Return (X, Y) of the center of cell containing provided text 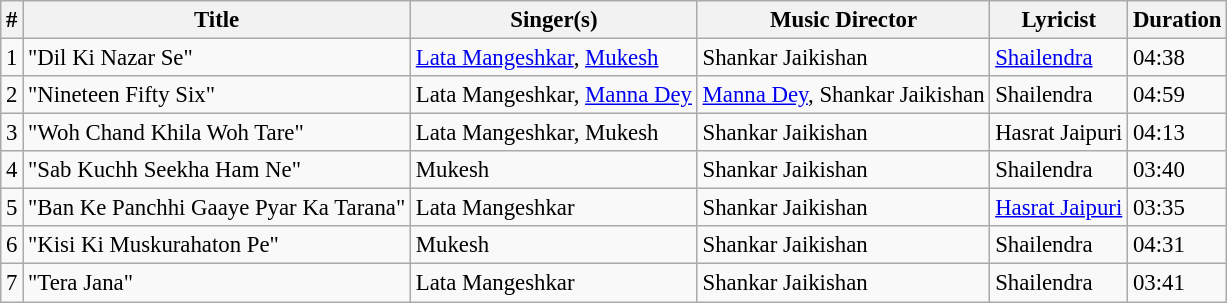
Singer(s) (554, 20)
Title (217, 20)
Lyricist (1059, 20)
03:35 (1178, 208)
"Kisi Ki Muskurahaton Pe" (217, 245)
"Woh Chand Khila Woh Tare" (217, 133)
"Tera Jana" (217, 283)
"Ban Ke Panchhi Gaaye Pyar Ka Tarana" (217, 208)
Music Director (844, 20)
Lata Mangeshkar, Manna Dey (554, 95)
"Nineteen Fifty Six" (217, 95)
4 (12, 170)
04:31 (1178, 245)
5 (12, 208)
Duration (1178, 20)
03:40 (1178, 170)
"Dil Ki Nazar Se" (217, 58)
1 (12, 58)
# (12, 20)
2 (12, 95)
04:38 (1178, 58)
7 (12, 283)
3 (12, 133)
6 (12, 245)
04:13 (1178, 133)
04:59 (1178, 95)
03:41 (1178, 283)
"Sab Kuchh Seekha Ham Ne" (217, 170)
Manna Dey, Shankar Jaikishan (844, 95)
